Output the (X, Y) coordinate of the center of the cell containing the given text.  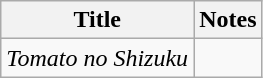
Notes (228, 20)
Tomato no Shizuku (98, 58)
Title (98, 20)
